Scan for the cell matching the given text and deliver its (X, Y) coordinate at center. 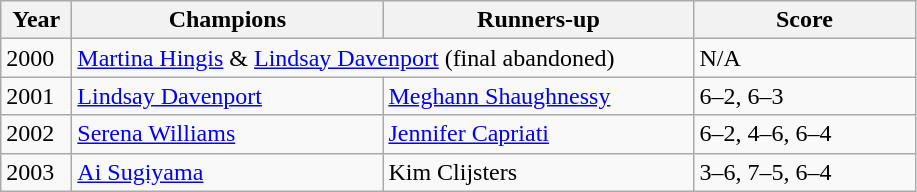
Martina Hingis & Lindsay Davenport (final abandoned) (383, 58)
2002 (36, 134)
Serena Williams (228, 134)
Runners-up (538, 20)
Lindsay Davenport (228, 96)
6–2, 6–3 (804, 96)
6–2, 4–6, 6–4 (804, 134)
3–6, 7–5, 6–4 (804, 172)
2001 (36, 96)
Score (804, 20)
N/A (804, 58)
2000 (36, 58)
2003 (36, 172)
Year (36, 20)
Kim Clijsters (538, 172)
Champions (228, 20)
Ai Sugiyama (228, 172)
Jennifer Capriati (538, 134)
Meghann Shaughnessy (538, 96)
